Search for the cell housing the specified text and yield its [X, Y] center coordinate. 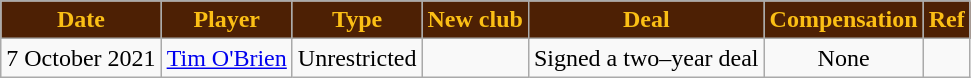
New club [475, 20]
Ref [946, 20]
Date [81, 20]
Deal [646, 20]
Compensation [844, 20]
Tim O'Brien [226, 58]
Player [226, 20]
Unrestricted [357, 58]
7 October 2021 [81, 58]
None [844, 58]
Signed a two–year deal [646, 58]
Type [357, 20]
